Return the [x, y] coordinate for the center point of the cell that contains the specified text.  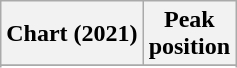
Chart (2021) [72, 34]
Peakposition [189, 34]
